Scan for the cell matching the given text and deliver its [x, y] coordinate at center. 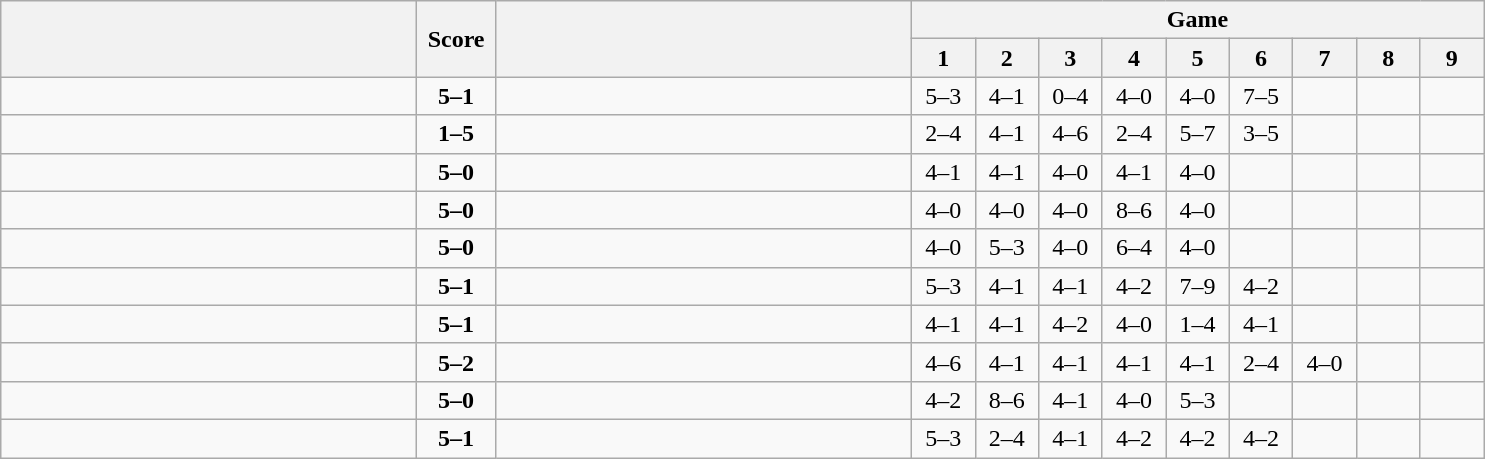
Score [456, 39]
1 [943, 58]
3 [1071, 58]
5–2 [456, 362]
5–7 [1198, 134]
1–5 [456, 134]
7–9 [1198, 286]
Game [1197, 20]
4 [1134, 58]
2 [1007, 58]
7–5 [1261, 96]
7 [1325, 58]
8 [1388, 58]
6–4 [1134, 248]
0–4 [1071, 96]
5 [1198, 58]
6 [1261, 58]
3–5 [1261, 134]
1–4 [1198, 324]
9 [1452, 58]
